Capture the cell that displays the provided text and extract its (x, y) central coordinate. 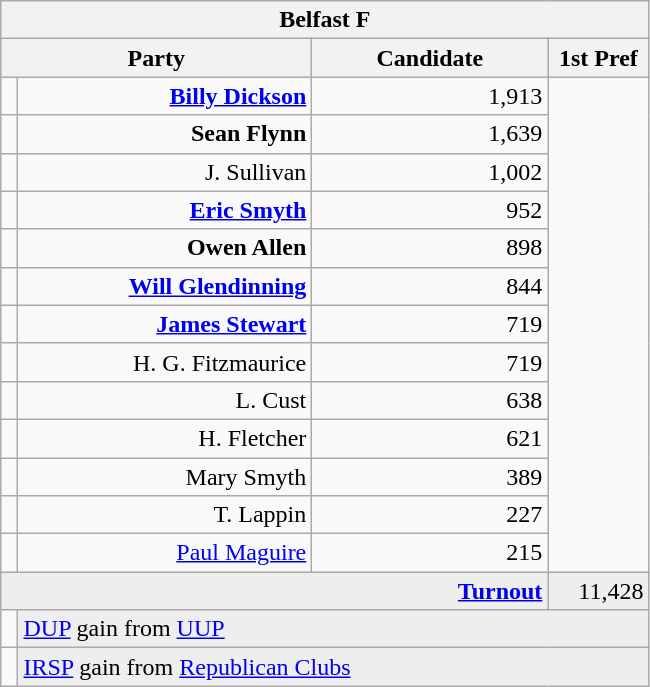
H. G. Fitzmaurice (165, 362)
1,002 (430, 172)
1,639 (430, 134)
11,428 (598, 591)
DUP gain from UUP (334, 629)
Mary Smyth (165, 477)
1,913 (430, 96)
Party (156, 58)
1st Pref (598, 58)
621 (430, 438)
James Stewart (165, 324)
Owen Allen (165, 248)
844 (430, 286)
389 (430, 477)
Candidate (430, 58)
Turnout (274, 591)
Will Glendinning (165, 286)
J. Sullivan (165, 172)
IRSP gain from Republican Clubs (334, 667)
Belfast F (325, 20)
Billy Dickson (165, 96)
Eric Smyth (165, 210)
215 (430, 553)
L. Cust (165, 400)
898 (430, 248)
Sean Flynn (165, 134)
Paul Maguire (165, 553)
227 (430, 515)
H. Fletcher (165, 438)
638 (430, 400)
952 (430, 210)
T. Lappin (165, 515)
